Locate the cell with the specified text and output its [X, Y] center coordinate. 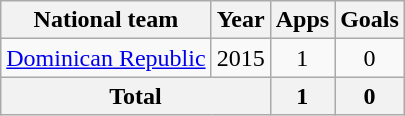
Year [240, 20]
2015 [240, 58]
National team [106, 20]
Goals [370, 20]
Dominican Republic [106, 58]
Total [136, 96]
Apps [302, 20]
